Scan for the cell matching the given text and deliver its (x, y) coordinate at center. 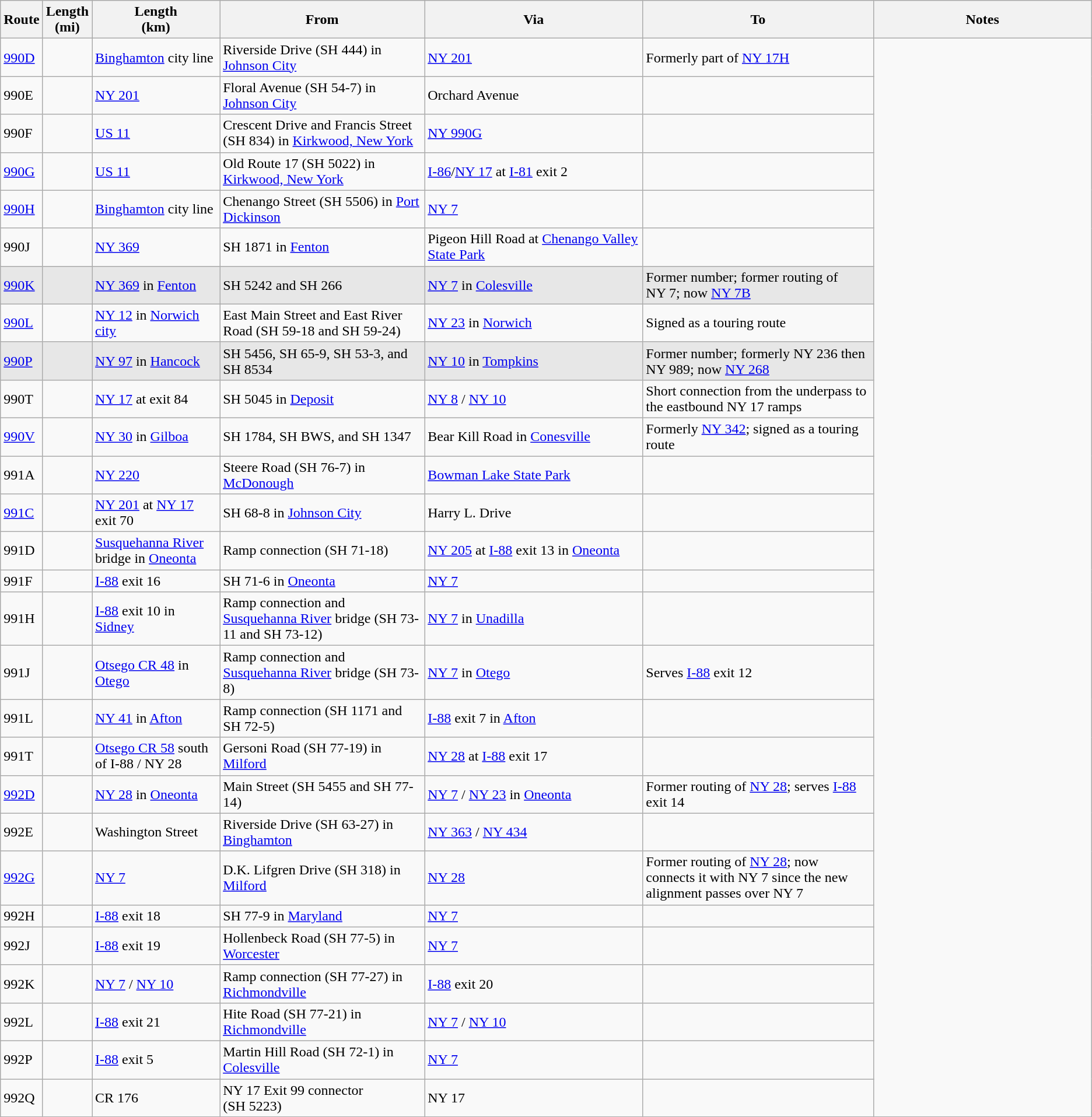
Steere Road (SH 76-7) in McDonough (322, 475)
East Main Street and East River Road (SH 59-18 and SH 59-24) (322, 323)
Ramp connection (SH 77-27) in Richmondville (322, 983)
NY 990G (534, 133)
NY 30 in Gilboa (156, 436)
I-88 exit 19 (156, 946)
992J (22, 946)
990H (22, 209)
Ramp connection and Susquehanna River bridge (SH 73-11 and SH 73-12) (322, 619)
Susquehanna River bridge in Oneonta (156, 551)
NY 17 Exit 99 connector (SH 5223) (322, 1098)
To (758, 20)
I-86/NY 17 at I-81 exit 2 (534, 171)
Bowman Lake State Park (534, 475)
991H (22, 619)
NY 7 in Unadilla (534, 619)
Via (534, 20)
991A (22, 475)
Riverside Drive (SH 444) in Johnson City (322, 57)
990T (22, 399)
Short connection from the underpass to the eastbound NY 17 ramps (758, 399)
990J (22, 247)
992K (22, 983)
NY 28 in Oneonta (156, 794)
NY 97 in Hancock (156, 360)
NY 7 in Otego (534, 673)
Former number; former routing of NY 7; now NY 7B (758, 285)
NY 17 (534, 1098)
Ramp connection (SH 71-18) (322, 551)
SH 68-8 in Johnson City (322, 513)
I-88 exit 10 in Sidney (156, 619)
992L (22, 1022)
Otsego CR 48 in Otego (156, 673)
990E (22, 96)
Floral Avenue (SH 54-7) in Johnson City (322, 96)
Orchard Avenue (534, 96)
Former number; formerly NY 236 then NY 989; now NY 268 (758, 360)
Old Route 17 (SH 5022) in Kirkwood, New York (322, 171)
NY 7 in Colesville (534, 285)
SH 5456, SH 65-9, SH 53-3, and SH 8534 (322, 360)
990V (22, 436)
Former routing of NY 28; serves I-88 exit 14 (758, 794)
Notes (982, 20)
990D (22, 57)
990K (22, 285)
992Q (22, 1098)
NY 201 at NY 17 exit 70 (156, 513)
NY 205 at I-88 exit 13 in Oneonta (534, 551)
NY 7 / NY 23 in Oneonta (534, 794)
Formerly NY 342; signed as a touring route (758, 436)
991F (22, 581)
Formerly part of NY 17H (758, 57)
NY 17 at exit 84 (156, 399)
Martin Hill Road (SH 72-1) in Colesville (322, 1059)
990G (22, 171)
Length(km) (156, 20)
991L (22, 719)
990P (22, 360)
992G (22, 878)
NY 369 in Fenton (156, 285)
992D (22, 794)
Otsego CR 58 south of I-88 / NY 28 (156, 756)
991D (22, 551)
NY 8 / NY 10 (534, 399)
990F (22, 133)
D.K. Lifgren Drive (SH 318) in Milford (322, 878)
991T (22, 756)
Ramp connection (SH 1171 and SH 72-5) (322, 719)
NY 10 in Tompkins (534, 360)
992E (22, 832)
SH 77-9 in Maryland (322, 916)
992P (22, 1059)
Bear Kill Road in Conesville (534, 436)
SH 5045 in Deposit (322, 399)
992H (22, 916)
I-88 exit 16 (156, 581)
Pigeon Hill Road at Chenango Valley State Park (534, 247)
991J (22, 673)
From (322, 20)
Riverside Drive (SH 63-27) in Binghamton (322, 832)
NY 220 (156, 475)
I-88 exit 21 (156, 1022)
SH 1871 in Fenton (322, 247)
NY 363 / NY 434 (534, 832)
Hollenbeck Road (SH 77-5) in Worcester (322, 946)
Main Street (SH 5455 and SH 77-14) (322, 794)
990L (22, 323)
Serves I-88 exit 12 (758, 673)
I-88 exit 7 in Afton (534, 719)
Length(mi) (67, 20)
Ramp connection and Susquehanna River bridge (SH 73-8) (322, 673)
SH 5242 and SH 266 (322, 285)
Gersoni Road (SH 77-19) in Milford (322, 756)
Harry L. Drive (534, 513)
Crescent Drive and Francis Street (SH 834) in Kirkwood, New York (322, 133)
NY 369 (156, 247)
NY 23 in Norwich (534, 323)
NY 28 at I-88 exit 17 (534, 756)
Washington Street (156, 832)
991C (22, 513)
Chenango Street (SH 5506) in Port Dickinson (322, 209)
I-88 exit 18 (156, 916)
SH 71-6 in Oneonta (322, 581)
Signed as a touring route (758, 323)
NY 12 in Norwich city (156, 323)
I-88 exit 20 (534, 983)
Route (22, 20)
Hite Road (SH 77-21) in Richmondville (322, 1022)
I-88 exit 5 (156, 1059)
Former routing of NY 28; now connects it with NY 7 since the new alignment passes over NY 7 (758, 878)
SH 1784, SH BWS, and SH 1347 (322, 436)
NY 28 (534, 878)
NY 41 in Afton (156, 719)
CR 176 (156, 1098)
